Provide the [x, y] coordinate of the cell's center where the given text is located.  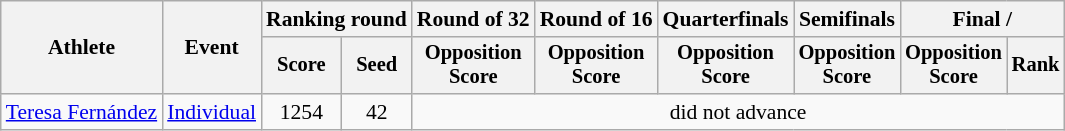
Seed [377, 66]
Athlete [82, 48]
Quarterfinals [726, 19]
Event [212, 48]
Semifinals [848, 19]
Ranking round [336, 19]
did not advance [738, 112]
Final / [982, 19]
Round of 32 [474, 19]
Teresa Fernández [82, 112]
42 [377, 112]
Individual [212, 112]
Round of 16 [596, 19]
Rank [1036, 66]
Score [302, 66]
1254 [302, 112]
